Locate the cell with the specified text and output its [x, y] center coordinate. 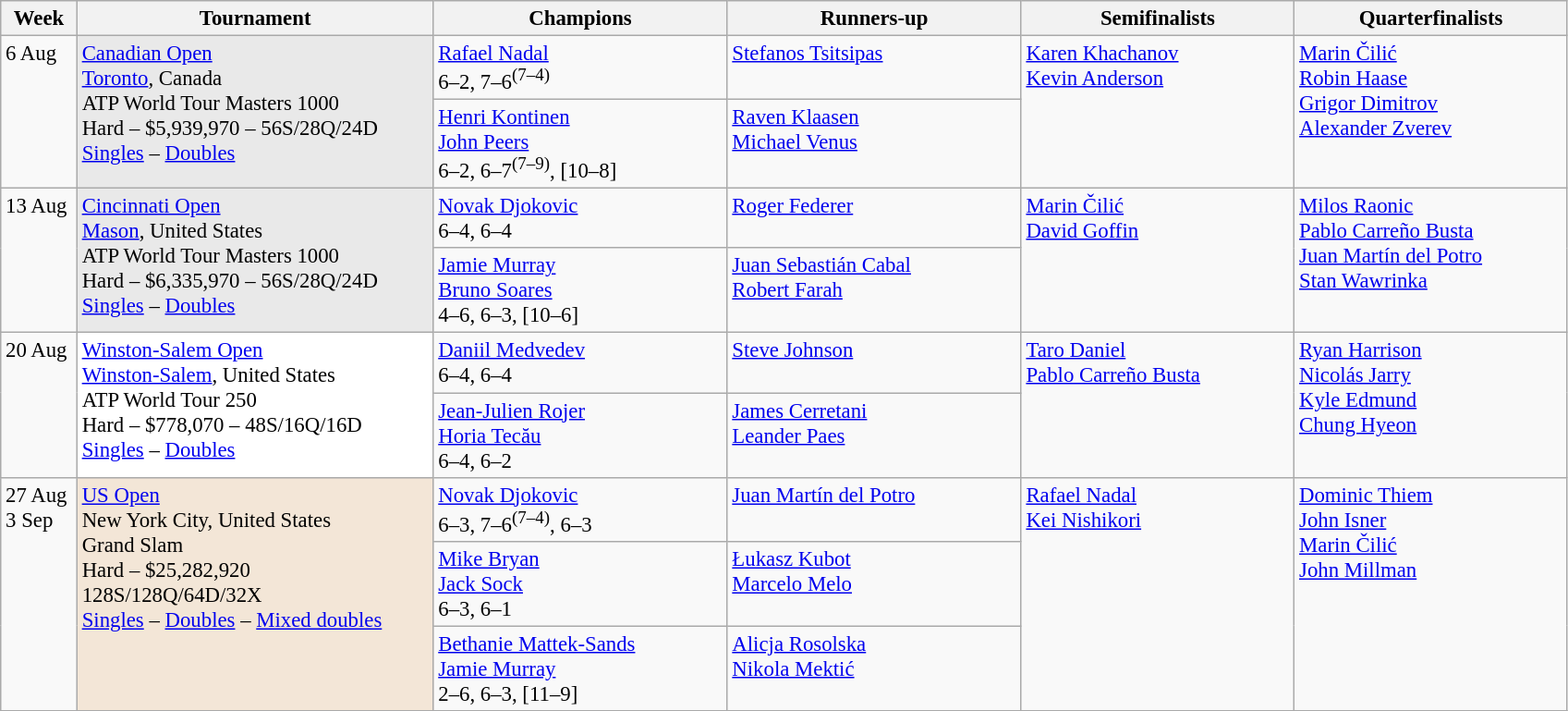
Novak Djokovic6–3, 7–6(7–4), 6–3 [580, 509]
13 Aug [39, 261]
Łukasz Kubot Marcelo Melo [874, 583]
Semifinalists [1158, 18]
Milos Raonic Pablo Carreño Busta Juan Martín del Potro Stan Wawrinka [1431, 261]
Dominic Thiem John Isner Marin Čilić John Millman [1431, 594]
Mike Bryan Jack Sock6–3, 6–1 [580, 583]
Steve Johnson [874, 362]
Ryan Harrison Nicolás Jarry Kyle Edmund Chung Hyeon [1431, 405]
Bethanie Mattek-Sands Jamie Murray2–6, 6–3, [11–9] [580, 668]
Juan Sebastián Cabal Robert Farah [874, 290]
Jean-Julien Rojer Horia Tecău6–4, 6–2 [580, 435]
Marin Čilić David Goffin [1158, 261]
Daniil Medvedev6–4, 6–4 [580, 362]
Tournament [255, 18]
Taro Daniel Pablo Carreño Busta [1158, 405]
Quarterfinalists [1431, 18]
Rafael Nadal Kei Nishikori [1158, 594]
Alicja Rosolska Nikola Mektić [874, 668]
Canadian Open Toronto, Canada ATP World Tour Masters 1000Hard – $5,939,970 – 56S/28Q/24DSingles – Doubles [255, 113]
James Cerretani Leander Paes [874, 435]
Winston-Salem Open Winston-Salem, United States ATP World Tour 250 Hard – $778,070 – 48S/16Q/16DSingles – Doubles [255, 405]
Karen Khachanov Kevin Anderson [1158, 113]
Novak Djokovic6–4, 6–4 [580, 218]
Stefanos Tsitsipas [874, 68]
Rafael Nadal6–2, 7–6(7–4) [580, 68]
20 Aug [39, 405]
US Open New York City, United StatesGrand SlamHard – $25,282,920128S/128Q/64D/32XSingles – Doubles – Mixed doubles [255, 594]
Cincinnati Open Mason, United States ATP World Tour Masters 1000Hard – $6,335,970 – 56S/28Q/24DSingles – Doubles [255, 261]
Jamie Murray Bruno Soares4–6, 6–3, [10–6] [580, 290]
Henri Kontinen John Peers6–2, 6–7(7–9), [10–8] [580, 144]
27 Aug3 Sep [39, 594]
Marin Čilić Robin Haase Grigor Dimitrov Alexander Zverev [1431, 113]
Juan Martín del Potro [874, 509]
Champions [580, 18]
Raven Klaasen Michael Venus [874, 144]
Roger Federer [874, 218]
Runners-up [874, 18]
Week [39, 18]
6 Aug [39, 113]
